Detect which cell encompasses the target text, then output its (X, Y) center coordinate. 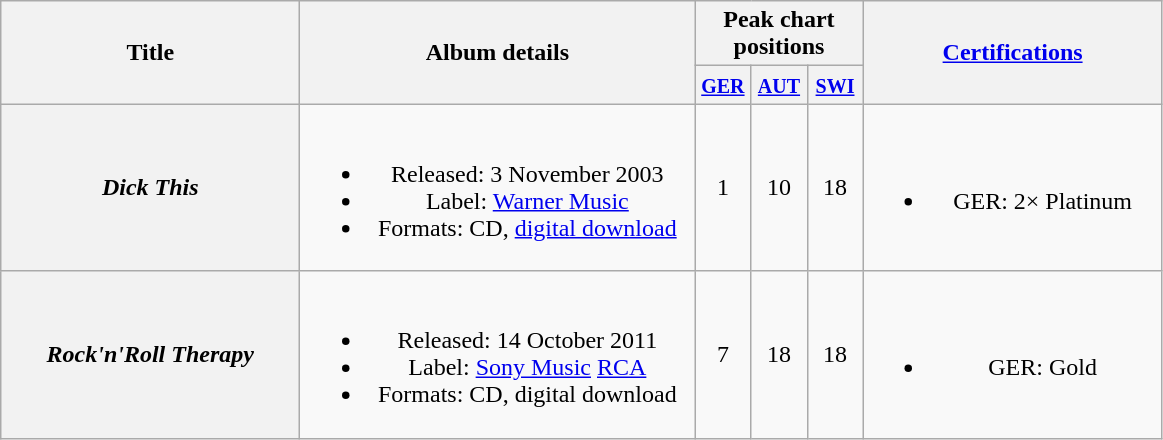
GER (723, 85)
Certifications (1012, 52)
1 (723, 188)
Released: 14 October 2011Label: Sony Music RCAFormats: CD, digital download (498, 354)
GER: Gold (1012, 354)
Peak chart positions (779, 34)
GER: 2× Platinum (1012, 188)
SWI (835, 85)
Dick This (150, 188)
Album details (498, 52)
7 (723, 354)
AUT (779, 85)
Released: 3 November 2003Label: Warner MusicFormats: CD, digital download (498, 188)
Rock'n'Roll Therapy (150, 354)
10 (779, 188)
Title (150, 52)
